Detect which cell encompasses the target text, then output its [X, Y] center coordinate. 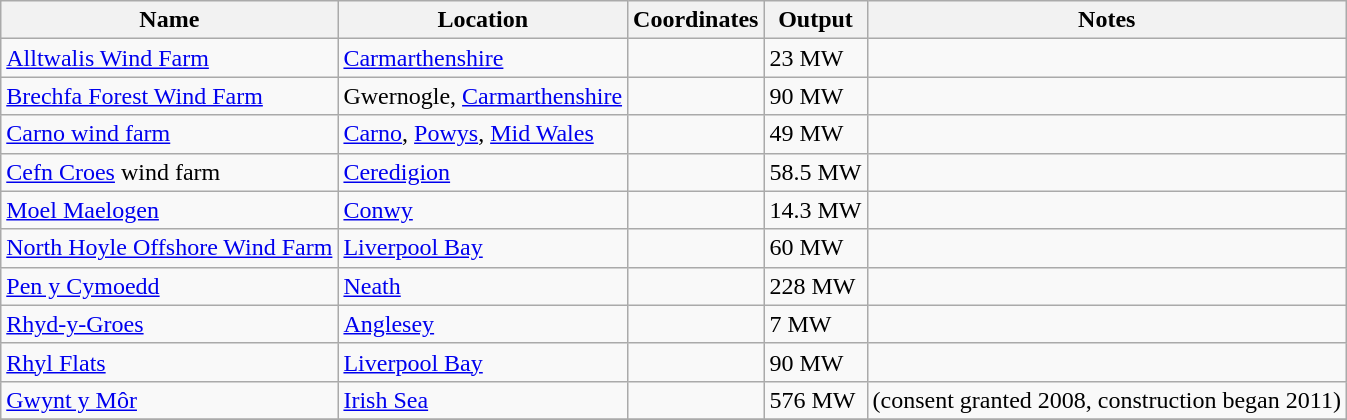
7 MW [816, 324]
Coordinates [696, 20]
Anglesey [483, 324]
Gwernogle, Carmarthenshire [483, 96]
Cefn Croes wind farm [170, 172]
Carno wind farm [170, 134]
Name [170, 20]
Location [483, 20]
Alltwalis Wind Farm [170, 58]
Carmarthenshire [483, 58]
60 MW [816, 248]
228 MW [816, 286]
Notes [1106, 20]
Carno, Powys, Mid Wales [483, 134]
Irish Sea [483, 400]
Brechfa Forest Wind Farm [170, 96]
Ceredigion [483, 172]
Pen y Cymoedd [170, 286]
Output [816, 20]
49 MW [816, 134]
(consent granted 2008, construction began 2011) [1106, 400]
Rhyd-y-Groes [170, 324]
Conwy [483, 210]
14.3 MW [816, 210]
576 MW [816, 400]
23 MW [816, 58]
58.5 MW [816, 172]
North Hoyle Offshore Wind Farm [170, 248]
Gwynt y Môr [170, 400]
Moel Maelogen [170, 210]
Neath [483, 286]
Rhyl Flats [170, 362]
